Search for the cell housing the specified text and yield its [x, y] center coordinate. 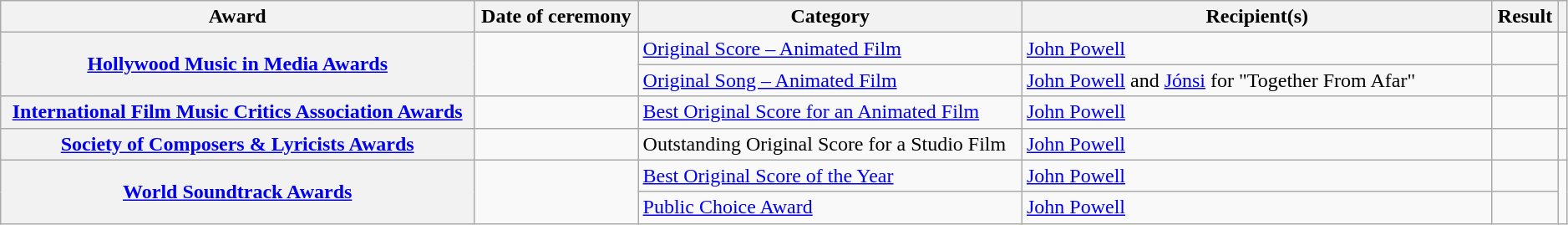
Recipient(s) [1256, 17]
Best Original Score of the Year [830, 176]
John Powell and Jónsi for "Together From Afar" [1256, 80]
Award [237, 17]
Best Original Score for an Animated Film [830, 112]
Original Score – Animated Film [830, 49]
Result [1525, 17]
World Soundtrack Awards [237, 192]
Original Song – Animated Film [830, 80]
Society of Composers & Lyricists Awards [237, 144]
Outstanding Original Score for a Studio Film [830, 144]
Category [830, 17]
Date of ceremony [556, 17]
Hollywood Music in Media Awards [237, 64]
Public Choice Award [830, 207]
International Film Music Critics Association Awards [237, 112]
